Capture the cell that displays the provided text and extract its (x, y) central coordinate. 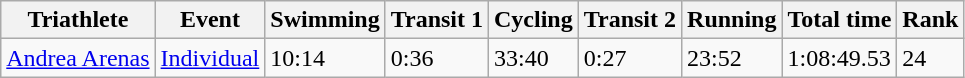
0:36 (436, 58)
Cycling (534, 20)
Triathlete (78, 20)
Total time (840, 20)
1:08:49.53 (840, 58)
Swimming (325, 20)
Andrea Arenas (78, 58)
Transit 1 (436, 20)
Transit 2 (630, 20)
23:52 (732, 58)
24 (930, 58)
Rank (930, 20)
0:27 (630, 58)
33:40 (534, 58)
Event (210, 20)
Individual (210, 58)
10:14 (325, 58)
Running (732, 20)
